Detect which cell encompasses the target text, then output its (X, Y) center coordinate. 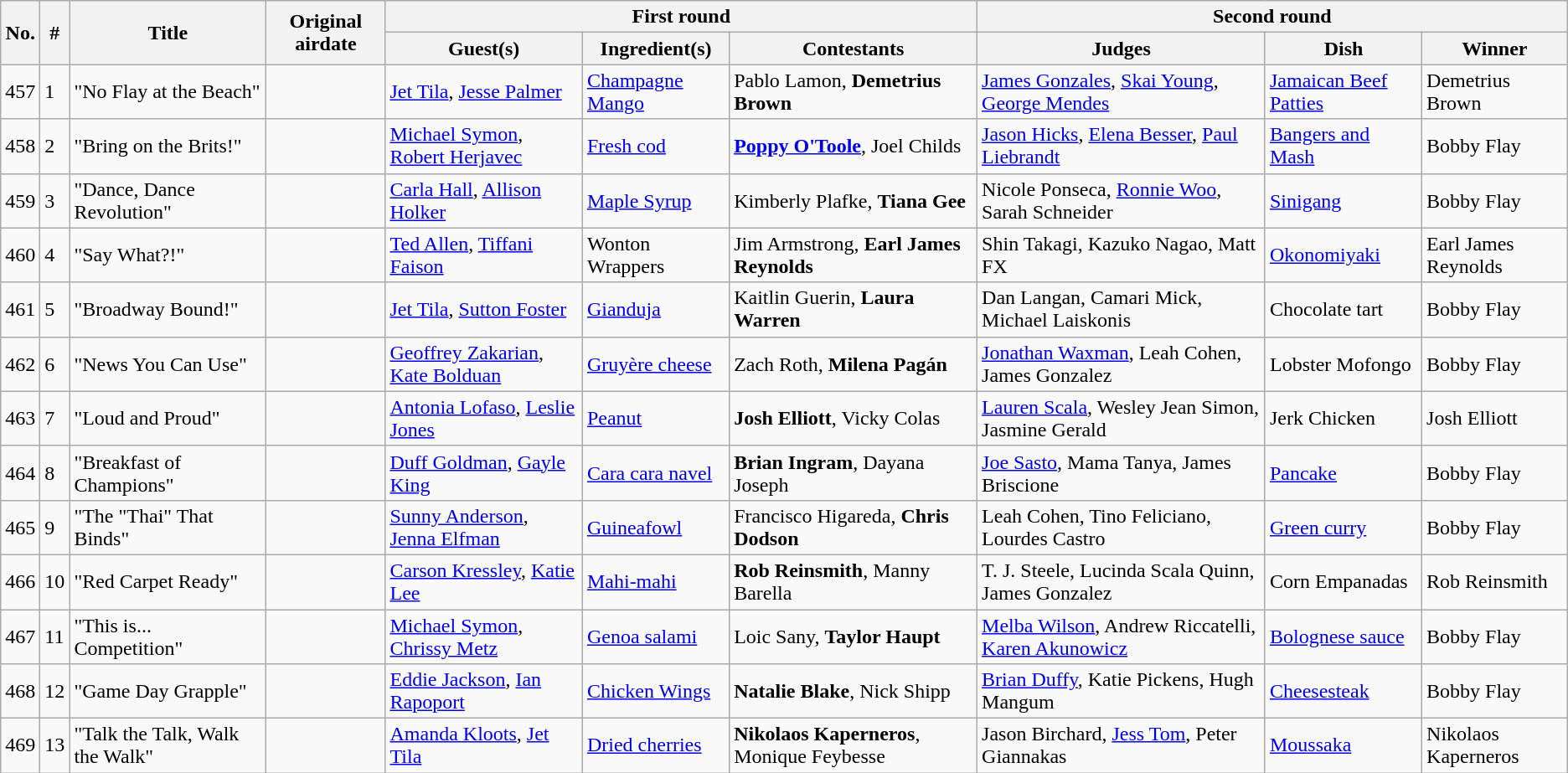
Maple Syrup (655, 201)
Champagne Mango (655, 92)
Genoa salami (655, 636)
Moussaka (1344, 745)
"Red Carpet Ready" (168, 581)
Dan Langan, Camari Mick, Michael Laiskonis (1122, 310)
First round (682, 17)
Jim Armstrong, Earl James Reynolds (854, 255)
Dried cherries (655, 745)
3 (55, 201)
Lobster Mofongo (1344, 363)
10 (55, 581)
Leah Cohen, Tino Feliciano, Lourdes Castro (1122, 528)
"Bring on the Brits!" (168, 146)
460 (20, 255)
464 (20, 472)
Jet Tila, Jesse Palmer (484, 92)
467 (20, 636)
Nicole Ponseca, Ronnie Woo, Sarah Schneider (1122, 201)
Nikolaos Kaperneros, Monique Feybesse (854, 745)
"Dance, Dance Revolution" (168, 201)
Loic Sany, Taylor Haupt (854, 636)
"Broadway Bound!" (168, 310)
Lauren Scala, Wesley Jean Simon, Jasmine Gerald (1122, 419)
"This is... Competition" (168, 636)
Antonia Lofaso, Leslie Jones (484, 419)
Pancake (1344, 472)
Second round (1273, 17)
# (55, 33)
"Game Day Grapple" (168, 692)
Cara cara navel (655, 472)
Okonomiyaki (1344, 255)
465 (20, 528)
Jet Tila, Sutton Foster (484, 310)
Melba Wilson, Andrew Riccatelli, Karen Akunowicz (1122, 636)
461 (20, 310)
Winner (1495, 49)
13 (55, 745)
"News You Can Use" (168, 363)
468 (20, 692)
Francisco Higareda, Chris Dodson (854, 528)
11 (55, 636)
2 (55, 146)
Sinigang (1344, 201)
Jamaican Beef Patties (1344, 92)
Cheesesteak (1344, 692)
Earl James Reynolds (1495, 255)
Zach Roth, Milena Pagán (854, 363)
4 (55, 255)
8 (55, 472)
Dish (1344, 49)
Amanda Kloots, Jet Tila (484, 745)
No. (20, 33)
Rob Reinsmith, Manny Barella (854, 581)
Corn Empanadas (1344, 581)
Contestants (854, 49)
Chocolate tart (1344, 310)
Peanut (655, 419)
Josh Elliott (1495, 419)
459 (20, 201)
469 (20, 745)
James Gonzales, Skai Young, George Mendes (1122, 92)
Chicken Wings (655, 692)
Michael Symon, Chrissy Metz (484, 636)
Bolognese sauce (1344, 636)
Geoffrey Zakarian, Kate Bolduan (484, 363)
5 (55, 310)
Title (168, 33)
Wonton Wrappers (655, 255)
Sunny Anderson, Jenna Elfman (484, 528)
462 (20, 363)
Green curry (1344, 528)
Kaitlin Guerin, Laura Warren (854, 310)
457 (20, 92)
"Breakfast of Champions" (168, 472)
463 (20, 419)
Jason Hicks, Elena Besser, Paul Liebrandt (1122, 146)
Joe Sasto, Mama Tanya, James Briscione (1122, 472)
Shin Takagi, Kazuko Nagao, Matt FX (1122, 255)
Jonathan Waxman, Leah Cohen, James Gonzalez (1122, 363)
Gruyère cheese (655, 363)
466 (20, 581)
Ted Allen, Tiffani Faison (484, 255)
Demetrius Brown (1495, 92)
Ingredient(s) (655, 49)
Bangers and Mash (1344, 146)
"Say What?!" (168, 255)
"Loud and Proud" (168, 419)
Guest(s) (484, 49)
Gianduja (655, 310)
Pablo Lamon, Demetrius Brown (854, 92)
Original airdate (326, 33)
Kimberly Plafke, Tiana Gee (854, 201)
Jason Birchard, Jess Tom, Peter Giannakas (1122, 745)
"The "Thai" That Binds" (168, 528)
Michael Symon, Robert Herjavec (484, 146)
"Talk the Talk, Walk the Walk" (168, 745)
T. J. Steele, Lucinda Scala Quinn, James Gonzalez (1122, 581)
Guineafowl (655, 528)
6 (55, 363)
Fresh cod (655, 146)
"No Flay at the Beach" (168, 92)
458 (20, 146)
Brian Ingram, Dayana Joseph (854, 472)
Poppy O'Toole, Joel Childs (854, 146)
Rob Reinsmith (1495, 581)
1 (55, 92)
Nikolaos Kaperneros (1495, 745)
9 (55, 528)
Duff Goldman, Gayle King (484, 472)
Brian Duffy, Katie Pickens, Hugh Mangum (1122, 692)
Eddie Jackson, Ian Rapoport (484, 692)
Jerk Chicken (1344, 419)
12 (55, 692)
Carla Hall, Allison Holker (484, 201)
Carson Kressley, Katie Lee (484, 581)
Josh Elliott, Vicky Colas (854, 419)
Natalie Blake, Nick Shipp (854, 692)
7 (55, 419)
Judges (1122, 49)
Mahi-mahi (655, 581)
